Determine the [X, Y] coordinate at the center of the cell enclosing the given text.  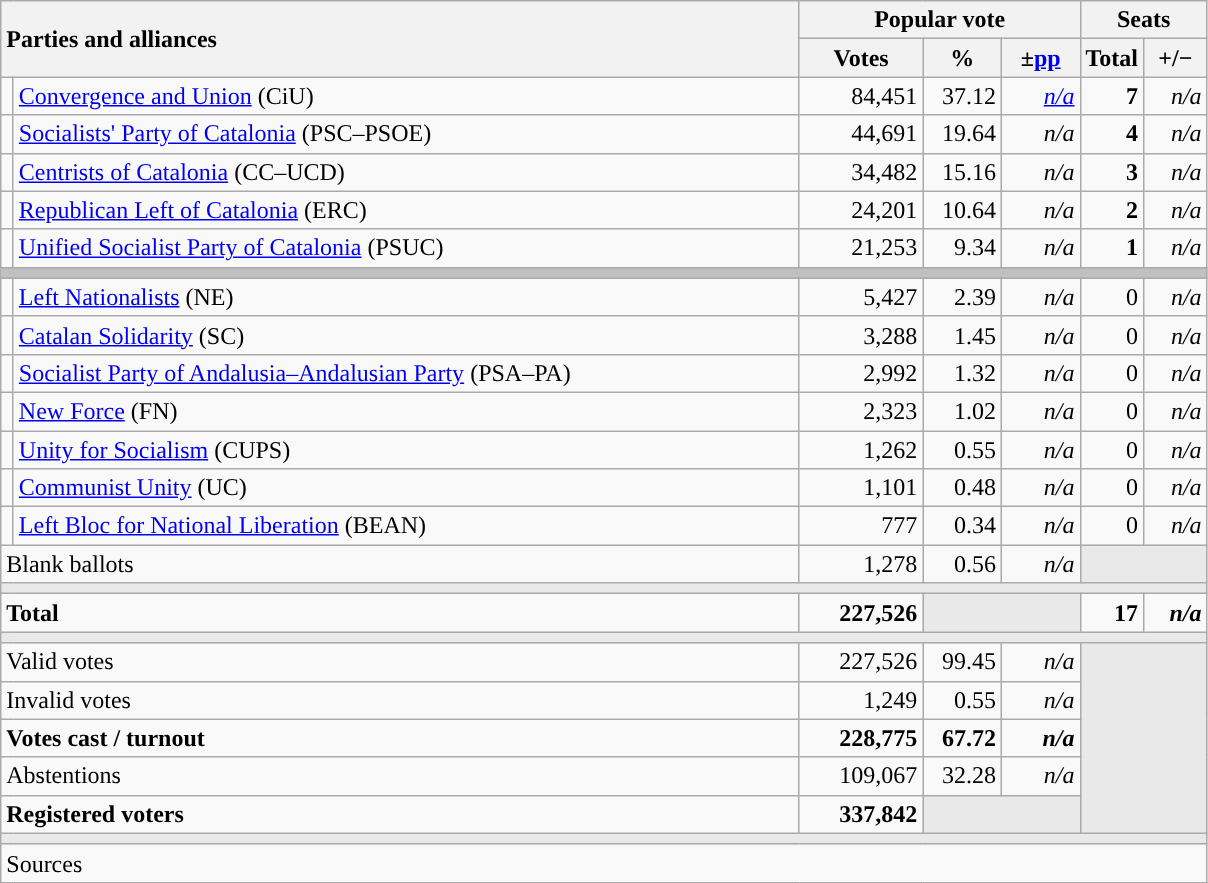
Catalan Solidarity (SC) [406, 335]
+/− [1176, 58]
3 [1112, 172]
Seats [1144, 20]
32.28 [962, 776]
228,775 [861, 738]
Invalid votes [400, 700]
3,288 [861, 335]
84,451 [861, 96]
777 [861, 526]
Socialist Party of Andalusia–Andalusian Party (PSA–PA) [406, 373]
Socialists' Party of Catalonia (PSC–PSOE) [406, 134]
7 [1112, 96]
New Force (FN) [406, 411]
2,992 [861, 373]
1,262 [861, 449]
34,482 [861, 172]
37.12 [962, 96]
Centrists of Catalonia (CC–UCD) [406, 172]
0.48 [962, 488]
1 [1112, 248]
Unity for Socialism (CUPS) [406, 449]
4 [1112, 134]
Republican Left of Catalonia (ERC) [406, 210]
1,249 [861, 700]
Convergence and Union (CiU) [406, 96]
21,253 [861, 248]
Unified Socialist Party of Catalonia (PSUC) [406, 248]
24,201 [861, 210]
Parties and alliances [400, 39]
44,691 [861, 134]
Votes cast / turnout [400, 738]
Left Nationalists (NE) [406, 297]
Votes [861, 58]
19.64 [962, 134]
Left Bloc for National Liberation (BEAN) [406, 526]
1.02 [962, 411]
99.45 [962, 662]
Abstentions [400, 776]
Blank ballots [400, 564]
2,323 [861, 411]
0.56 [962, 564]
5,427 [861, 297]
1.32 [962, 373]
Registered voters [400, 814]
0.34 [962, 526]
2 [1112, 210]
337,842 [861, 814]
15.16 [962, 172]
1,278 [861, 564]
Communist Unity (UC) [406, 488]
Sources [604, 863]
% [962, 58]
17 [1112, 613]
±pp [1040, 58]
Popular vote [940, 20]
1.45 [962, 335]
109,067 [861, 776]
10.64 [962, 210]
67.72 [962, 738]
9.34 [962, 248]
Valid votes [400, 662]
2.39 [962, 297]
1,101 [861, 488]
